For the text-containing cell, return its midpoint in (X, Y) coordinate format. 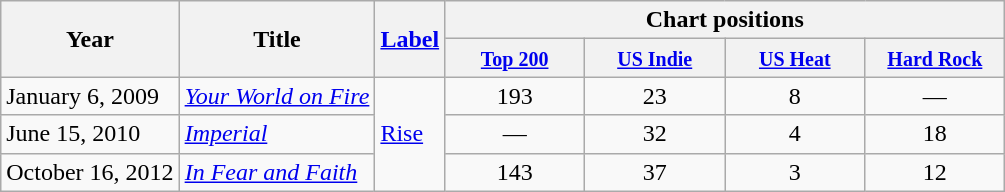
18 (935, 134)
June 15, 2010 (90, 134)
32 (655, 134)
4 (795, 134)
3 (795, 172)
Top 200 (515, 58)
143 (515, 172)
Label (410, 39)
US Heat (795, 58)
193 (515, 96)
Rise (410, 134)
Title (277, 39)
January 6, 2009 (90, 96)
In Fear and Faith (277, 172)
37 (655, 172)
12 (935, 172)
Hard Rock (935, 58)
Chart positions (725, 20)
Your World on Fire (277, 96)
October 16, 2012 (90, 172)
Imperial (277, 134)
Year (90, 39)
23 (655, 96)
8 (795, 96)
US Indie (655, 58)
